Extract the [X, Y] coordinate from the center of the cell holding the provided text.  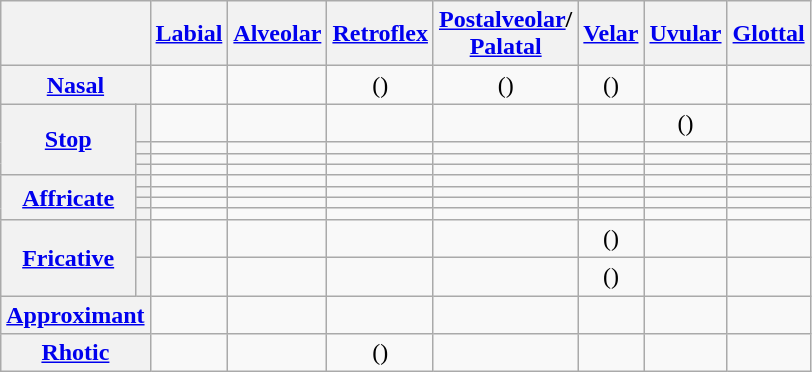
Uvular [686, 34]
Retroflex [380, 34]
Labial [189, 34]
Fricative [68, 257]
Postalveolar/Palatal [505, 34]
Velar [611, 34]
Approximant [76, 315]
Rhotic [76, 353]
Nasal [76, 85]
Alveolar [278, 34]
Affricate [68, 197]
Glottal [768, 34]
Stop [68, 140]
